Determine the (x, y) coordinate at the center of the cell enclosing the given text.  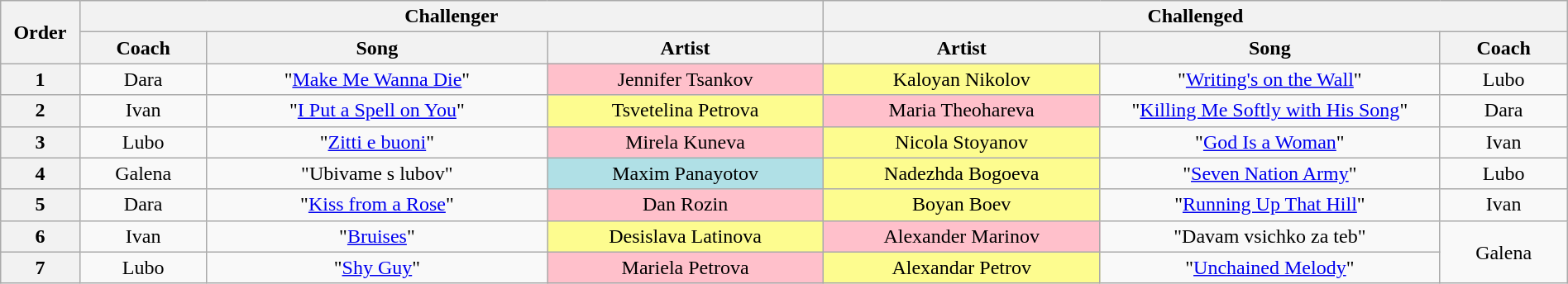
7 (40, 267)
Mariela Petrova (686, 267)
Nadezhda Bogoeva (962, 173)
"Make Me Wanna Die" (377, 79)
Nicola Stoyanov (962, 142)
Jennifer Tsankov (686, 79)
4 (40, 173)
Tsvetelina Petrova (686, 111)
Challenger (452, 17)
1 (40, 79)
"Seven Nation Army" (1270, 173)
Maria Theohareva (962, 111)
"Bruises" (377, 236)
"Writing's on the Wall" (1270, 79)
"Zitti e buoni" (377, 142)
6 (40, 236)
Kaloyan Nikolov (962, 79)
Alexandar Petrov (962, 267)
"I Put a Spell on You" (377, 111)
"Shy Guy" (377, 267)
3 (40, 142)
"Running Up That Hill" (1270, 205)
Desislava Latinova (686, 236)
Alexander Marinov (962, 236)
"Killing Me Softly with His Song" (1270, 111)
"Unchained Melody" (1270, 267)
2 (40, 111)
Dan Rozin (686, 205)
"God Is a Woman" (1270, 142)
Boyan Boev (962, 205)
"Ubivame s lubov" (377, 173)
"Davam vsichko za teb" (1270, 236)
Challenged (1196, 17)
Order (40, 32)
5 (40, 205)
Mirela Kuneva (686, 142)
Maxim Panayotov (686, 173)
"Kiss from a Rose" (377, 205)
